Detect which cell encompasses the target text, then output its (x, y) center coordinate. 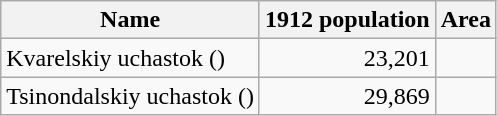
Name (130, 20)
Kvarelskiy uchastok () (130, 58)
Tsinondalskiy uchastok () (130, 96)
23,201 (347, 58)
29,869 (347, 96)
1912 population (347, 20)
Area (466, 20)
